Find where the given text appears and provide that cell's center as [X, Y] coordinate. 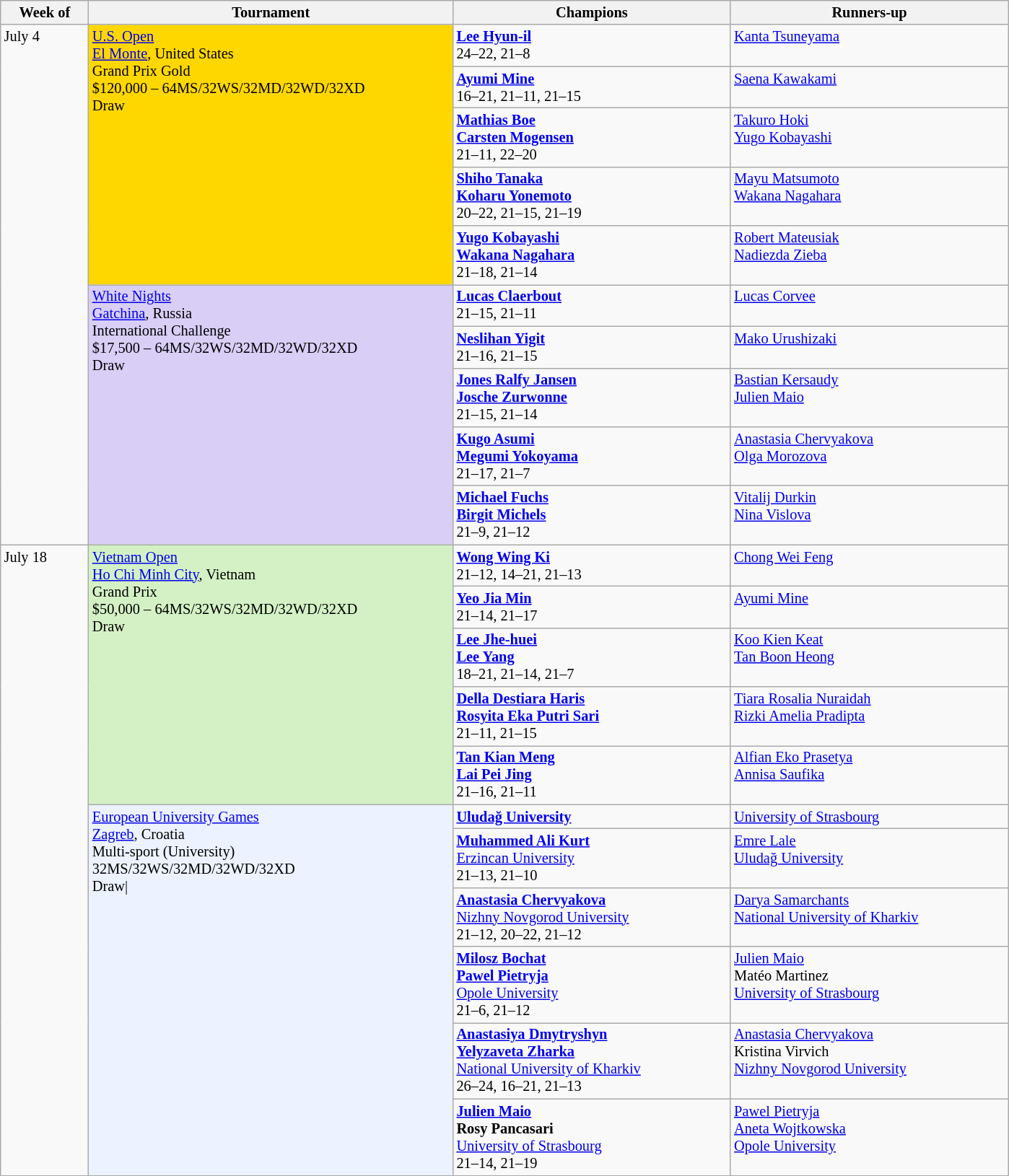
Chong Wei Feng [869, 566]
Lee Jhe-huei Lee Yang18–21, 21–14, 21–7 [592, 657]
Julien Maio Rosy PancasariUniversity of Strasbourg21–14, 21–19 [592, 1137]
Muhammed Ali KurtErzincan University21–13, 21–10 [592, 858]
July 4 [45, 284]
Michael Fuchs Birgit Michels21–9, 21–12 [592, 515]
Bastian Kersaudy Julien Maio [869, 398]
Yeo Jia Min21–14, 21–17 [592, 607]
Pawel Pietryja Aneta WojtkowskaOpole University [869, 1137]
Anastasiya Dmytryshyn Yelyzaveta ZharkaNational University of Kharkiv 26–24, 16–21, 21–13 [592, 1061]
Wong Wing Ki21–12, 14–21, 21–13 [592, 566]
Della Destiara Haris Rosyita Eka Putri Sari21–11, 21–15 [592, 716]
Neslihan Yigit 21–16, 21–15 [592, 347]
Mathias Boe Carsten Mogensen21–11, 22–20 [592, 137]
Takuro Hoki Yugo Kobayashi [869, 137]
Alfian Eko Prasetya Annisa Saufika [869, 775]
Mayu Matsumoto Wakana Nagahara [869, 196]
Vietnam OpenHo Chi Minh City, VietnamGrand Prix$50,000 – 64MS/32WS/32MD/32WD/32XDDraw [271, 675]
Jones Ralfy Jansen Josche Zurwonne21–15, 21–14 [592, 398]
Darya SamarchantsNational University of Kharkiv [869, 917]
Julien Maio Matéo MartinezUniversity of Strasbourg [869, 985]
Ayumi Mine16–21, 21–11, 21–15 [592, 87]
Koo Kien Keat Tan Boon Heong [869, 657]
July 18 [45, 860]
European University GamesZagreb, CroatiaMulti-sport (University)32MS/32WS/32MD/32WD/32XDDraw| [271, 990]
Mako Urushizaki [869, 347]
Lucas Claerbout 21–15, 21–11 [592, 305]
Emre LaleUludağ University [869, 858]
Milosz Bochat Pawel PietryjaOpole University21–6, 21–12 [592, 985]
Anastasia ChervyakovaNizhny Novgorod University 21–12, 20–22, 21–12 [592, 917]
University of Strasbourg [869, 817]
Yugo Kobayashi Wakana Nagahara21–18, 21–14 [592, 255]
Robert Mateusiak Nadiezda Zieba [869, 255]
Anastasia Chervyakova Kristina VirvichNizhny Novgorod University [869, 1061]
White NightsGatchina, RussiaInternational Challenge$17,500 – 64MS/32WS/32MD/32WD/32XDDraw [271, 414]
Lee Hyun-il24–22, 21–8 [592, 45]
Vitalij Durkin Nina Vislova [869, 515]
Kugo Asumi Megumi Yokoyama21–17, 21–7 [592, 456]
Tan Kian Meng Lai Pei Jing21–16, 21–11 [592, 775]
Kanta Tsuneyama [869, 45]
Runners-up [869, 12]
Saena Kawakami [869, 87]
Tournament [271, 12]
Champions [592, 12]
Uludağ University [592, 817]
Tiara Rosalia Nuraidah Rizki Amelia Pradipta [869, 716]
Ayumi Mine [869, 607]
Anastasia Chervyakova Olga Morozova [869, 456]
Lucas Corvee [869, 305]
Shiho Tanaka Koharu Yonemoto20–22, 21–15, 21–19 [592, 196]
U.S. OpenEl Monte, United StatesGrand Prix Gold$120,000 – 64MS/32WS/32MD/32WD/32XDDraw [271, 154]
Week of [45, 12]
